Determine the [x, y] coordinate at the center of the cell enclosing the given text.  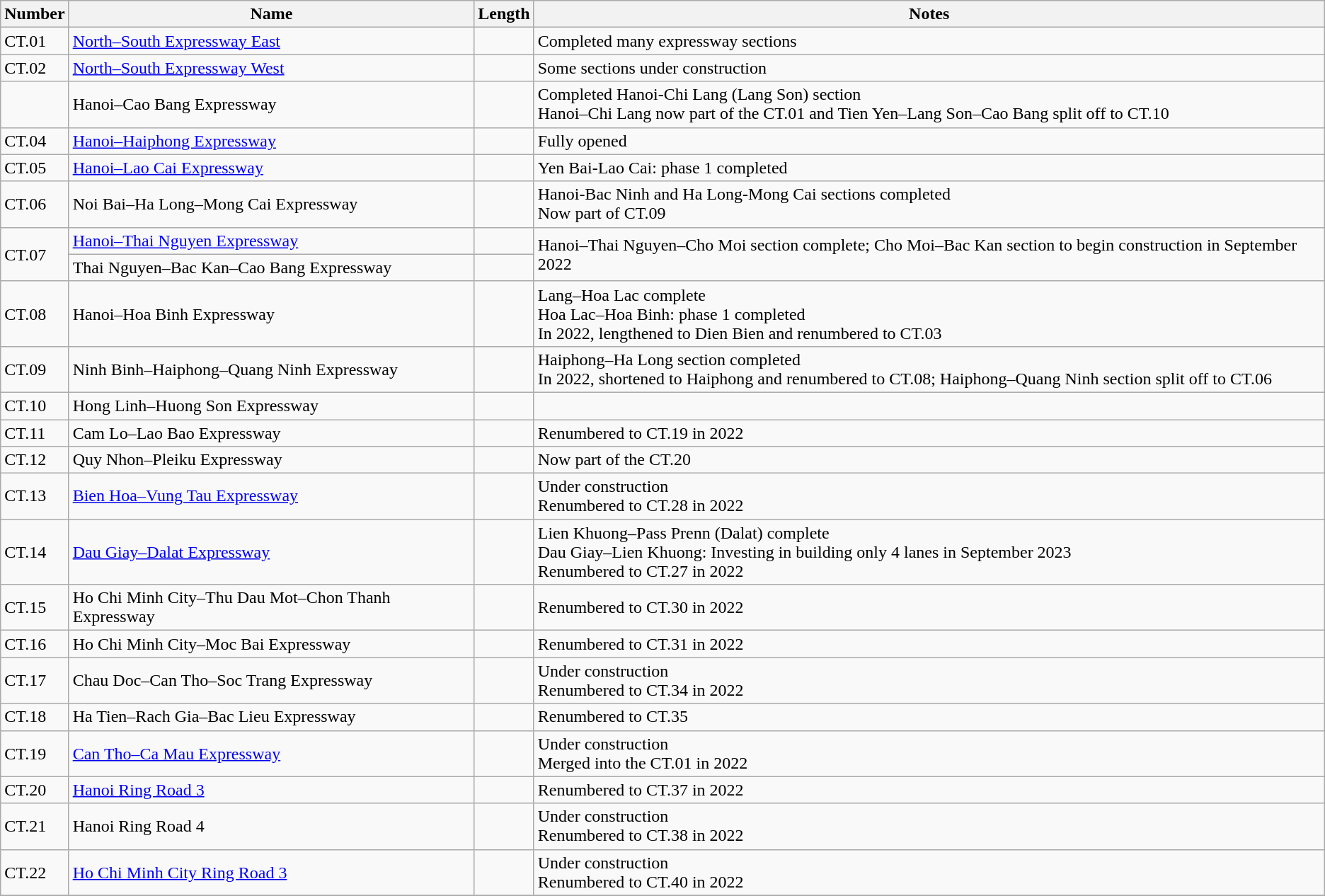
Hanoi–Hoa Binh Expressway [272, 314]
Hong Linh–Huong Son Expressway [272, 406]
CT.11 [35, 432]
CT.13 [35, 497]
Dau Giay–Dalat Expressway [272, 552]
Ninh Binh–Haiphong–Quang Ninh Expressway [272, 369]
CT.08 [35, 314]
CT.02 [35, 68]
Hanoi Ring Road 3 [272, 790]
Renumbered to CT.19 in 2022 [929, 432]
Under constructionMerged into the CT.01 in 2022 [929, 753]
CT.21 [35, 827]
CT.04 [35, 141]
CT.09 [35, 369]
Thai Nguyen–Bac Kan–Cao Bang Expressway [272, 268]
CT.05 [35, 168]
Hanoi-Bac Ninh and Ha Long-Mong Cai sections completedNow part of CT.09 [929, 204]
Completed Hanoi-Chi Lang (Lang Son) sectionHanoi–Chi Lang now part of the CT.01 and Tien Yen–Lang Son–Cao Bang split off to CT.10 [929, 105]
Noi Bai–Ha Long–Mong Cai Expressway [272, 204]
CT.12 [35, 460]
Renumbered to CT.37 in 2022 [929, 790]
Hanoi–Thai Nguyen Expressway [272, 241]
Completed many expressway sections [929, 41]
Haiphong–Ha Long section completedIn 2022, shortened to Haiphong and renumbered to CT.08; Haiphong–Quang Ninh section split off to CT.06 [929, 369]
CT.15 [35, 607]
Some sections under construction [929, 68]
CT.17 [35, 681]
Length [504, 14]
Ho Chi Minh City–Moc Bai Expressway [272, 644]
CT.14 [35, 552]
CT.18 [35, 717]
Yen Bai-Lao Cai: phase 1 completed [929, 168]
Notes [929, 14]
CT.06 [35, 204]
North–South Expressway West [272, 68]
Hanoi–Thai Nguyen–Cho Moi section complete; Cho Moi–Bac Kan section to begin construction in September 2022 [929, 254]
CT.01 [35, 41]
Lien Khuong–Pass Prenn (Dalat) completeDau Giay–Lien Khuong: Investing in building only 4 lanes in September 2023Renumbered to CT.27 in 2022 [929, 552]
Ha Tien–Rach Gia–Bac Lieu Expressway [272, 717]
North–South Expressway East [272, 41]
CT.10 [35, 406]
Under constructionRenumbered to CT.28 in 2022 [929, 497]
Chau Doc–Can Tho–Soc Trang Expressway [272, 681]
Fully opened [929, 141]
Number [35, 14]
Hanoi Ring Road 4 [272, 827]
Ho Chi Minh City Ring Road 3 [272, 872]
Quy Nhon–Pleiku Expressway [272, 460]
Hanoi–Haiphong Expressway [272, 141]
Ho Chi Minh City–Thu Dau Mot–Chon Thanh Expressway [272, 607]
CT.16 [35, 644]
Under constructionRenumbered to CT.34 in 2022 [929, 681]
CT.22 [35, 872]
Lang–Hoa Lac completeHoa Lac–Hoa Binh: phase 1 completedIn 2022, lengthened to Dien Bien and renumbered to CT.03 [929, 314]
Renumbered to CT.30 in 2022 [929, 607]
Now part of the CT.20 [929, 460]
Under constructionRenumbered to CT.38 in 2022 [929, 827]
Cam Lo–Lao Bao Expressway [272, 432]
Hanoi–Lao Cai Expressway [272, 168]
Hanoi–Cao Bang Expressway [272, 105]
Can Tho–Ca Mau Expressway [272, 753]
Under constructionRenumbered to CT.40 in 2022 [929, 872]
CT.20 [35, 790]
Bien Hoa–Vung Tau Expressway [272, 497]
Renumbered to CT.35 [929, 717]
CT.19 [35, 753]
Renumbered to CT.31 in 2022 [929, 644]
CT.07 [35, 254]
Name [272, 14]
